Return (x, y) of the center of cell containing provided text 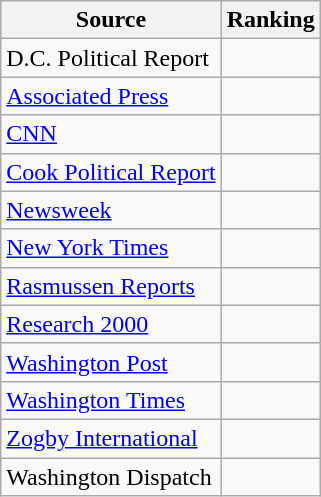
Zogby International (111, 438)
D.C. Political Report (111, 58)
Washington Post (111, 362)
New York Times (111, 248)
Newsweek (111, 210)
Associated Press (111, 96)
Source (111, 20)
Washington Times (111, 400)
Washington Dispatch (111, 477)
Rasmussen Reports (111, 286)
Ranking (270, 20)
CNN (111, 134)
Cook Political Report (111, 172)
Research 2000 (111, 324)
